From the cell containing the given text, extract its center point as [x, y] coordinate. 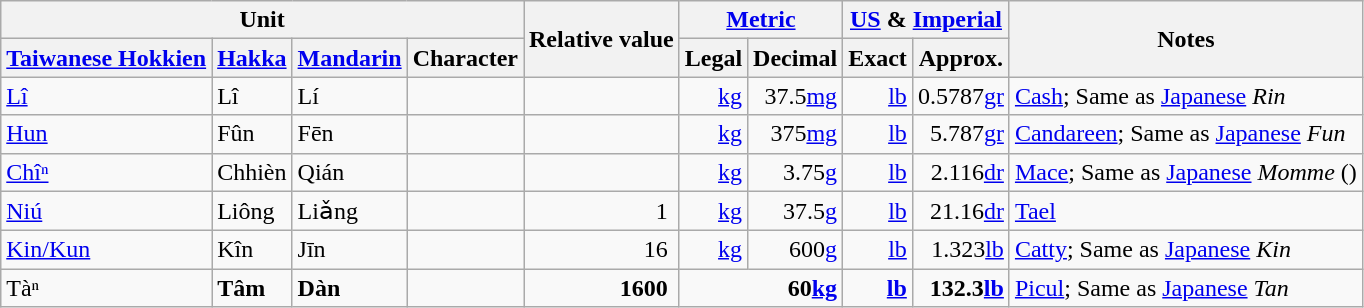
Lí [350, 96]
Qián [350, 172]
2.116dr [960, 172]
375mg [796, 134]
Kîn [252, 250]
Niú [106, 211]
0.5787gr [960, 96]
Liông [252, 211]
Hun [106, 134]
Fēn [350, 134]
Decimal [796, 58]
Kin/Kun [106, 250]
1600 [602, 288]
Legal [713, 58]
Jīn [350, 250]
Exact [878, 58]
Mace; Same as Japanese Momme () [1186, 172]
1.323lb [960, 250]
Approx. [960, 58]
Tàⁿ [106, 288]
132.3lb [960, 288]
Hakka [252, 58]
600g [796, 250]
Notes [1186, 39]
60kg [760, 288]
Chîⁿ [106, 172]
1 [602, 211]
3.75g [796, 172]
Dàn [350, 288]
21.16dr [960, 211]
37.5mg [796, 96]
Tâm [252, 288]
Liǎng [350, 211]
US & Imperial [926, 20]
Taiwanese Hokkien [106, 58]
Mandarin [350, 58]
37.5g [796, 211]
Cash; Same as Japanese Rin [1186, 96]
Relative value [602, 39]
Picul; Same as Japanese Tan [1186, 288]
Tael [1186, 211]
Unit [262, 20]
Candareen; Same as Japanese Fun [1186, 134]
Character [465, 58]
5.787gr [960, 134]
Chhièn [252, 172]
Fûn [252, 134]
16 [602, 250]
Metric [760, 20]
Catty; Same as Japanese Kin [1186, 250]
